Capture the cell that displays the provided text and extract its [x, y] central coordinate. 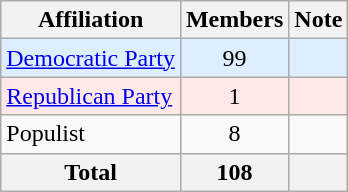
99 [234, 58]
Populist [91, 134]
108 [234, 172]
Democratic Party [91, 58]
Members [234, 20]
Republican Party [91, 96]
8 [234, 134]
Note [318, 20]
Total [91, 172]
Affiliation [91, 20]
1 [234, 96]
